Locate the cell with the specified text and output its [X, Y] center coordinate. 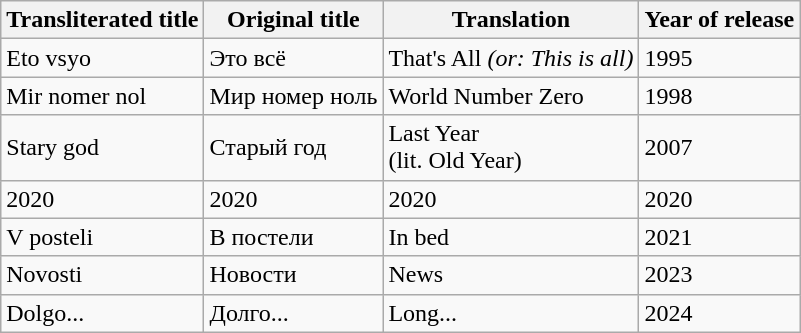
Translation [511, 20]
Это всё [294, 58]
That's All (or: This is all) [511, 58]
In bed [511, 237]
News [511, 275]
Original title [294, 20]
Transliterated title [102, 20]
Last Year(lit. Old Year) [511, 148]
Year of release [720, 20]
Long... [511, 313]
Старый год [294, 148]
2023 [720, 275]
Eto vsyo [102, 58]
Stary god [102, 148]
В постели [294, 237]
Долго... [294, 313]
1998 [720, 96]
Dolgo... [102, 313]
2007 [720, 148]
2021 [720, 237]
1995 [720, 58]
V posteli [102, 237]
Мир номер ноль [294, 96]
Novosti [102, 275]
Mir nomer nol [102, 96]
World Number Zero [511, 96]
2024 [720, 313]
Новости [294, 275]
